For the text-containing cell, return its midpoint in [x, y] coordinate format. 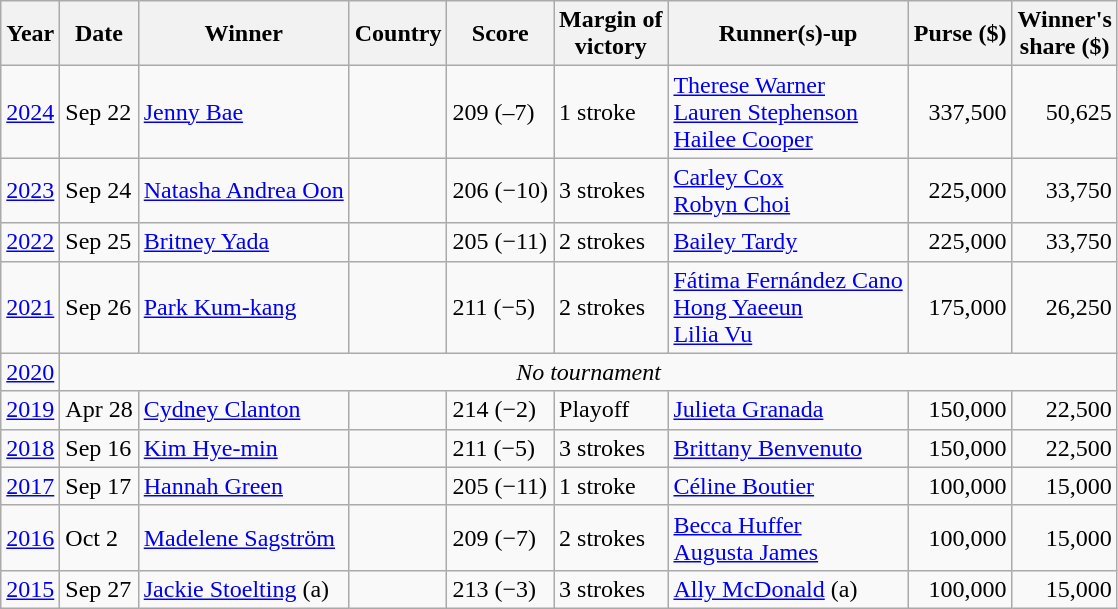
50,625 [1064, 112]
Brittany Benvenuto [788, 448]
Country [398, 34]
Carley Cox Robyn Choi [788, 190]
Ally McDonald (a) [788, 589]
No tournament [588, 372]
2021 [30, 307]
2019 [30, 410]
Park Kum-kang [244, 307]
Margin ofvictory [611, 34]
Playoff [611, 410]
2016 [30, 538]
Oct 2 [99, 538]
Year [30, 34]
2020 [30, 372]
Becca Huffer Augusta James [788, 538]
Therese Warner Lauren Stephenson Hailee Cooper [788, 112]
Sep 24 [99, 190]
209 (–7) [500, 112]
Purse ($) [960, 34]
Sep 22 [99, 112]
Sep 26 [99, 307]
Winner [244, 34]
Winner'sshare ($) [1064, 34]
337,500 [960, 112]
175,000 [960, 307]
Jackie Stoelting (a) [244, 589]
Sep 17 [99, 486]
Sep 25 [99, 242]
Fátima Fernández Cano Hong Yaeeun Lilia Vu [788, 307]
Bailey Tardy [788, 242]
Date [99, 34]
Kim Hye-min [244, 448]
Natasha Andrea Oon [244, 190]
Score [500, 34]
Britney Yada [244, 242]
26,250 [1064, 307]
Hannah Green [244, 486]
214 (−2) [500, 410]
Apr 28 [99, 410]
Julieta Granada [788, 410]
209 (−7) [500, 538]
2017 [30, 486]
2018 [30, 448]
206 (−10) [500, 190]
Céline Boutier [788, 486]
213 (−3) [500, 589]
Cydney Clanton [244, 410]
2023 [30, 190]
Sep 27 [99, 589]
Jenny Bae [244, 112]
2024 [30, 112]
2015 [30, 589]
2022 [30, 242]
Madelene Sagström [244, 538]
Sep 16 [99, 448]
Runner(s)-up [788, 34]
